Determine the (X, Y) coordinate at the center of the cell enclosing the given text.  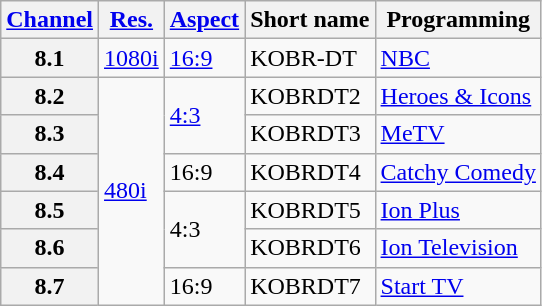
KOBRDT5 (310, 210)
8.4 (50, 172)
8.6 (50, 248)
KOBR-DT (310, 58)
8.3 (50, 134)
Ion Television (458, 248)
Aspect (204, 20)
KOBRDT4 (310, 172)
KOBRDT7 (310, 286)
Programming (458, 20)
NBC (458, 58)
Heroes & Icons (458, 96)
8.5 (50, 210)
8.1 (50, 58)
8.7 (50, 286)
480i (132, 191)
Res. (132, 20)
Catchy Comedy (458, 172)
Ion Plus (458, 210)
KOBRDT3 (310, 134)
Channel (50, 20)
Start TV (458, 286)
1080i (132, 58)
KOBRDT6 (310, 248)
8.2 (50, 96)
MeTV (458, 134)
Short name (310, 20)
KOBRDT2 (310, 96)
